Pinpoint the cell where the given text exists, returning its [x, y] midpoint coordinate. 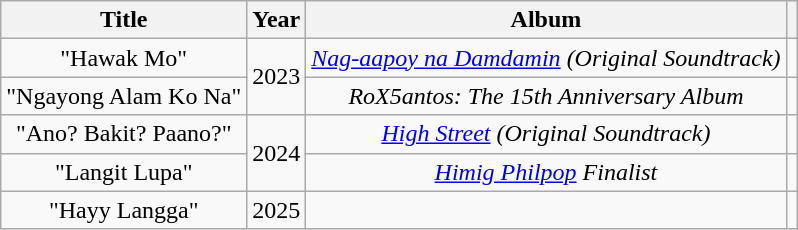
2024 [276, 153]
2025 [276, 210]
"Hayy Langga" [124, 210]
Title [124, 20]
"Hawak Mo" [124, 58]
Nag-aapoy na Damdamin (Original Soundtrack) [546, 58]
Himig Philpop Finalist [546, 172]
RoX5antos: The 15th Anniversary Album [546, 96]
"Ngayong Alam Ko Na" [124, 96]
High Street (Original Soundtrack) [546, 134]
Year [276, 20]
Album [546, 20]
"Ano? Bakit? Paano?" [124, 134]
2023 [276, 77]
"Langit Lupa" [124, 172]
